For the text-containing cell, return its midpoint in [X, Y] coordinate format. 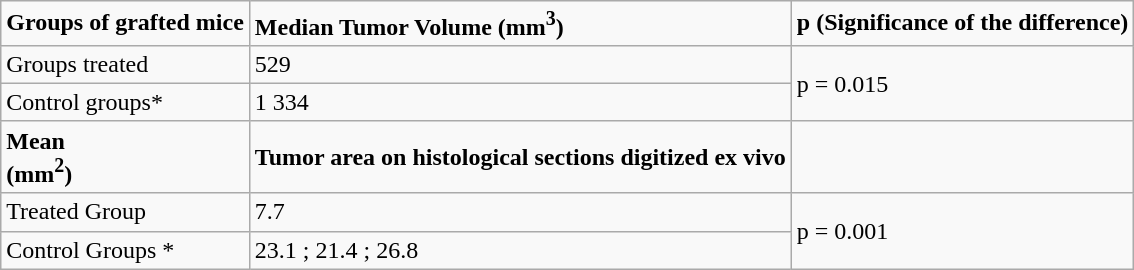
Control groups* [126, 102]
Treated Group [126, 212]
Control Groups * [126, 250]
7.7 [520, 212]
Mean(mm2) [126, 157]
23.1 ; 21.4 ; 26.8 [520, 250]
p = 0.015 [962, 83]
p (Significance of the difference) [962, 24]
1 334 [520, 102]
Groups treated [126, 64]
p = 0.001 [962, 231]
Tumor area on histological sections digitized ex vivo [520, 157]
Median Tumor Volume (mm3) [520, 24]
Groups of grafted mice [126, 24]
529 [520, 64]
